Extract the (X, Y) coordinate from the center of the cell holding the provided text.  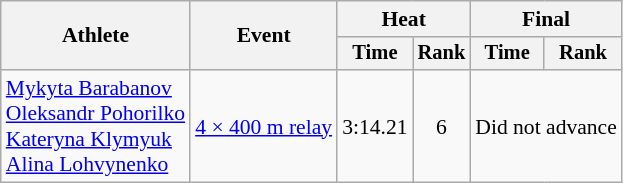
Event (264, 36)
6 (442, 126)
Did not advance (546, 126)
3:14.21 (374, 126)
Final (546, 19)
Heat (404, 19)
4 × 400 m relay (264, 126)
Mykyta BarabanovOleksandr PohorilkoKateryna KlymyukAlina Lohvynenko (96, 126)
Athlete (96, 36)
